Find where the given text appears and provide that cell's center as [X, Y] coordinate. 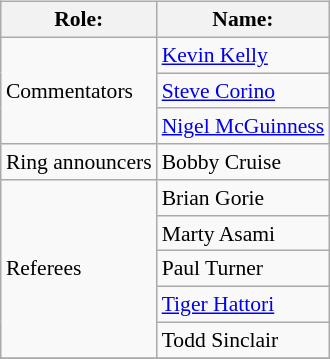
Kevin Kelly [244, 55]
Nigel McGuinness [244, 126]
Name: [244, 20]
Bobby Cruise [244, 162]
Paul Turner [244, 269]
Tiger Hattori [244, 305]
Todd Sinclair [244, 340]
Commentators [79, 90]
Ring announcers [79, 162]
Brian Gorie [244, 198]
Role: [79, 20]
Marty Asami [244, 233]
Referees [79, 269]
Steve Corino [244, 91]
